Return the (X, Y) coordinate for the center point of the cell that contains the specified text.  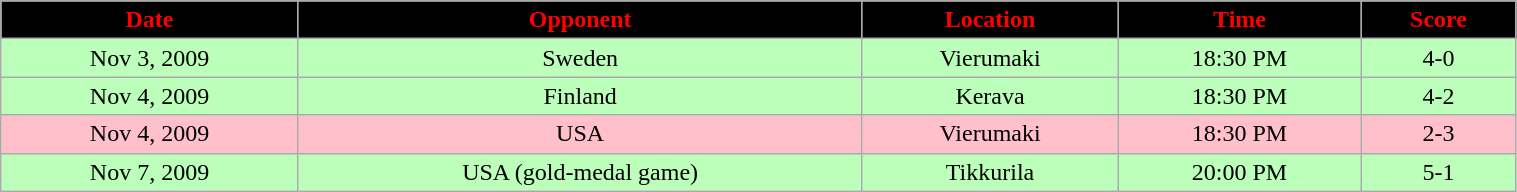
Sweden (580, 58)
Finland (580, 96)
Kerava (990, 96)
20:00 PM (1240, 172)
Time (1240, 20)
USA (580, 134)
Nov 7, 2009 (150, 172)
Score (1438, 20)
4-0 (1438, 58)
2-3 (1438, 134)
4-2 (1438, 96)
5-1 (1438, 172)
Tikkurila (990, 172)
Location (990, 20)
Nov 3, 2009 (150, 58)
Date (150, 20)
Opponent (580, 20)
USA (gold-medal game) (580, 172)
